Detect which cell encompasses the target text, then output its (X, Y) center coordinate. 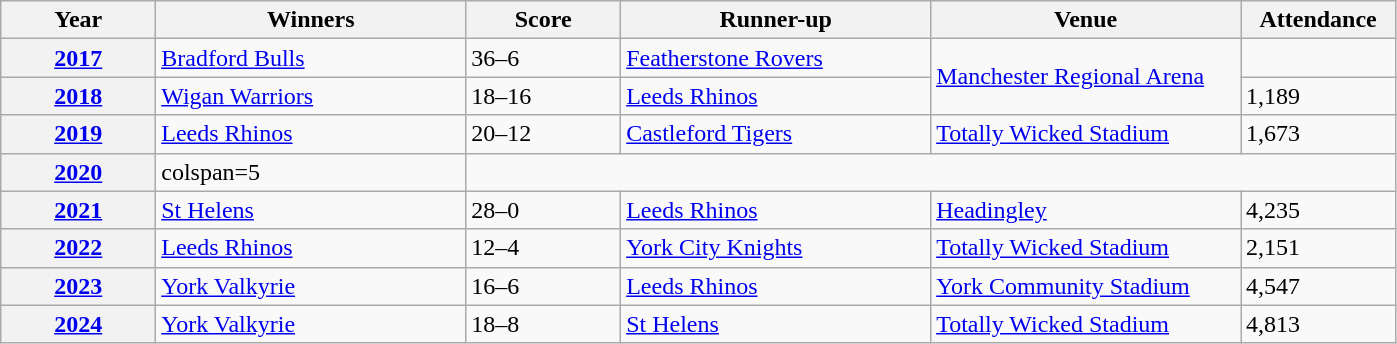
1,673 (1318, 134)
Score (544, 20)
20–12 (544, 134)
2021 (78, 210)
York City Knights (776, 248)
2022 (78, 248)
16–6 (544, 286)
Featherstone Rovers (776, 58)
Manchester Regional Arena (1086, 77)
2020 (78, 172)
colspan=5 (311, 172)
4,547 (1318, 286)
2023 (78, 286)
18–16 (544, 96)
18–8 (544, 324)
2024 (78, 324)
Bradford Bulls (311, 58)
Year (78, 20)
4,235 (1318, 210)
2018 (78, 96)
4,813 (1318, 324)
Wigan Warriors (311, 96)
36–6 (544, 58)
28–0 (544, 210)
York Community Stadium (1086, 286)
Runner-up (776, 20)
2,151 (1318, 248)
2019 (78, 134)
Venue (1086, 20)
2017 (78, 58)
12–4 (544, 248)
1,189 (1318, 96)
Castleford Tigers (776, 134)
Attendance (1318, 20)
Winners (311, 20)
Headingley (1086, 210)
